From the cell containing the given text, extract its center point as [x, y] coordinate. 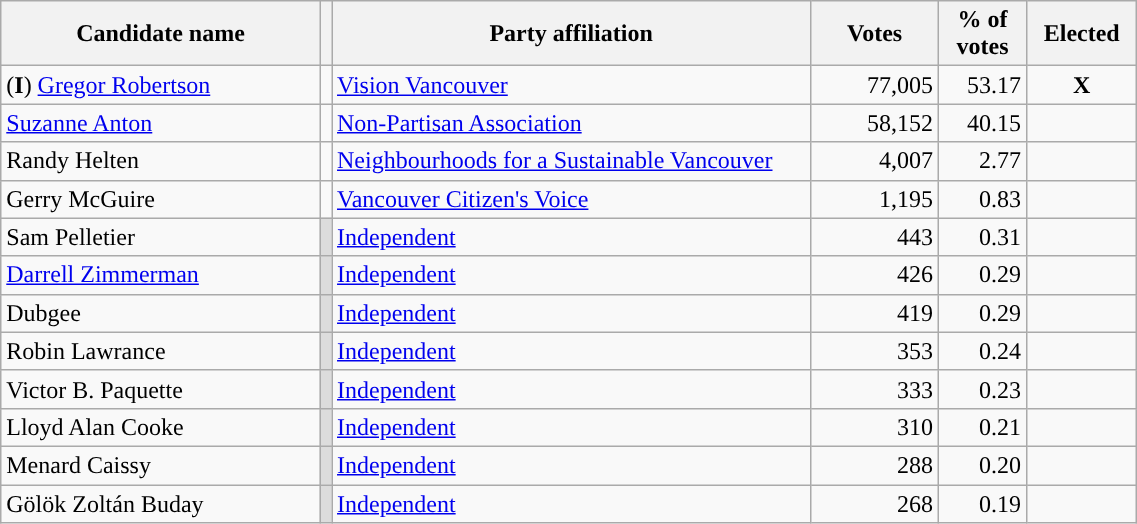
Suzanne Anton [160, 123]
Robin Lawrance [160, 351]
0.24 [983, 351]
Darrell Zimmerman [160, 275]
2.77 [983, 161]
Vision Vancouver [572, 85]
Menard Caissy [160, 465]
268 [875, 503]
0.83 [983, 199]
% of votes [983, 34]
310 [875, 427]
Lloyd Alan Cooke [160, 427]
Elected [1082, 34]
Sam Pelletier [160, 237]
40.15 [983, 123]
426 [875, 275]
53.17 [983, 85]
Dubgee [160, 313]
443 [875, 237]
58,152 [875, 123]
333 [875, 389]
4,007 [875, 161]
0.23 [983, 389]
0.21 [983, 427]
Gölök Zoltán Buday [160, 503]
419 [875, 313]
288 [875, 465]
1,195 [875, 199]
Non-Partisan Association [572, 123]
0.31 [983, 237]
Votes [875, 34]
77,005 [875, 85]
Gerry McGuire [160, 199]
0.19 [983, 503]
0.20 [983, 465]
Party affiliation [572, 34]
(I) Gregor Robertson [160, 85]
Randy Helten [160, 161]
Vancouver Citizen's Voice [572, 199]
X [1082, 85]
353 [875, 351]
Neighbourhoods for a Sustainable Vancouver [572, 161]
Victor B. Paquette [160, 389]
Candidate name [160, 34]
